Return the [X, Y] coordinate for the center point of the cell that contains the specified text.  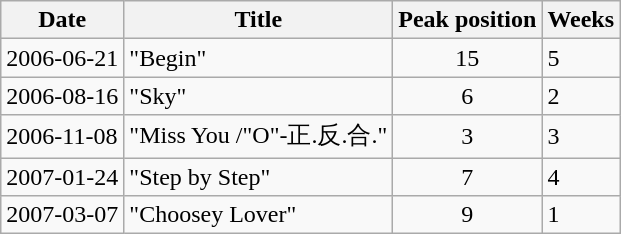
"Sky" [258, 96]
2006-06-21 [62, 58]
5 [581, 58]
2006-11-08 [62, 136]
2007-03-07 [62, 215]
1 [581, 215]
9 [468, 215]
Date [62, 20]
"Miss You /"O"-正.反.合." [258, 136]
Weeks [581, 20]
"Begin" [258, 58]
"Step by Step" [258, 177]
15 [468, 58]
2 [581, 96]
Peak position [468, 20]
2007-01-24 [62, 177]
Title [258, 20]
4 [581, 177]
"Choosey Lover" [258, 215]
2006-08-16 [62, 96]
7 [468, 177]
6 [468, 96]
